Return the [x, y] coordinate for the center point of the cell that contains the specified text.  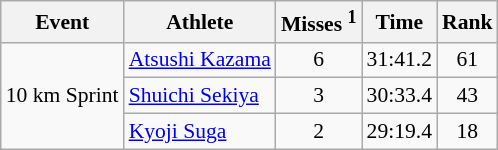
43 [468, 96]
30:33.4 [400, 96]
29:19.4 [400, 132]
Time [400, 22]
Rank [468, 22]
2 [319, 132]
Misses 1 [319, 22]
6 [319, 60]
61 [468, 60]
Athlete [200, 22]
Shuichi Sekiya [200, 96]
3 [319, 96]
18 [468, 132]
10 km Sprint [62, 96]
Atsushi Kazama [200, 60]
Kyoji Suga [200, 132]
Event [62, 22]
31:41.2 [400, 60]
